Detect which cell encompasses the target text, then output its (x, y) center coordinate. 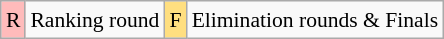
F (175, 20)
Ranking round (94, 20)
R (14, 20)
Elimination rounds & Finals (316, 20)
